Scan for the cell matching the given text and deliver its (x, y) coordinate at center. 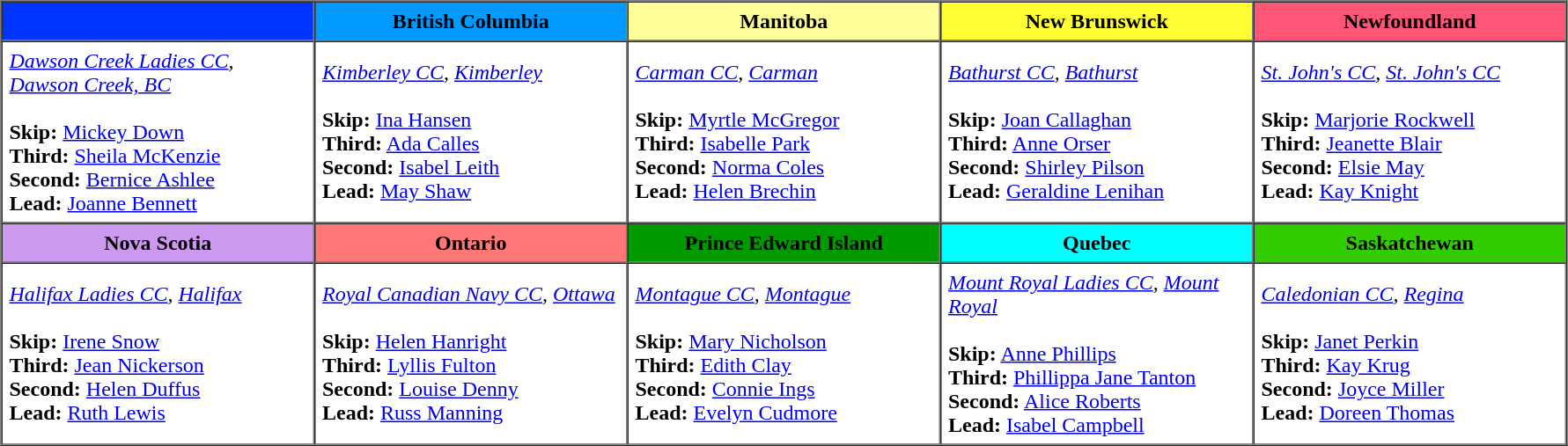
Kimberley CC, Kimberley Skip: Ina Hansen Third: Ada Calles Second: Isabel Leith Lead: May Shaw (471, 132)
Prince Edward Island (784, 243)
Carman CC, Carman Skip: Myrtle McGregor Third: Isabelle Park Second: Norma Coles Lead: Helen Brechin (784, 132)
British Columbia (471, 21)
Montague CC, Montague Skip: Mary Nicholson Third: Edith Clay Second: Connie Ings Lead: Evelyn Cudmore (784, 354)
Ontario (471, 243)
St. John's CC, St. John's CC Skip: Marjorie Rockwell Third: Jeanette Blair Second: Elsie May Lead: Kay Knight (1410, 132)
Quebec (1097, 243)
Nova Scotia (158, 243)
Royal Canadian Navy CC, Ottawa Skip: Helen Hanright Third: Lyllis Fulton Second: Louise Denny Lead: Russ Manning (471, 354)
Newfoundland (1410, 21)
Mount Royal Ladies CC, Mount Royal Skip: Anne Phillips Third: Phillippa Jane Tanton Second: Alice Roberts Lead: Isabel Campbell (1097, 354)
Bathurst CC, Bathurst Skip: Joan Callaghan Third: Anne Orser Second: Shirley Pilson Lead: Geraldine Lenihan (1097, 132)
New Brunswick (1097, 21)
Dawson Creek Ladies CC, Dawson Creek, BC Skip: Mickey Down Third: Sheila McKenzie Second: Bernice Ashlee Lead: Joanne Bennett (158, 132)
Saskatchewan (1410, 243)
Halifax Ladies CC, Halifax Skip: Irene Snow Third: Jean Nickerson Second: Helen Duffus Lead: Ruth Lewis (158, 354)
Caledonian CC, Regina Skip: Janet Perkin Third: Kay Krug Second: Joyce Miller Lead: Doreen Thomas (1410, 354)
Manitoba (784, 21)
